Determine the [x, y] coordinate at the center of the cell enclosing the given text.  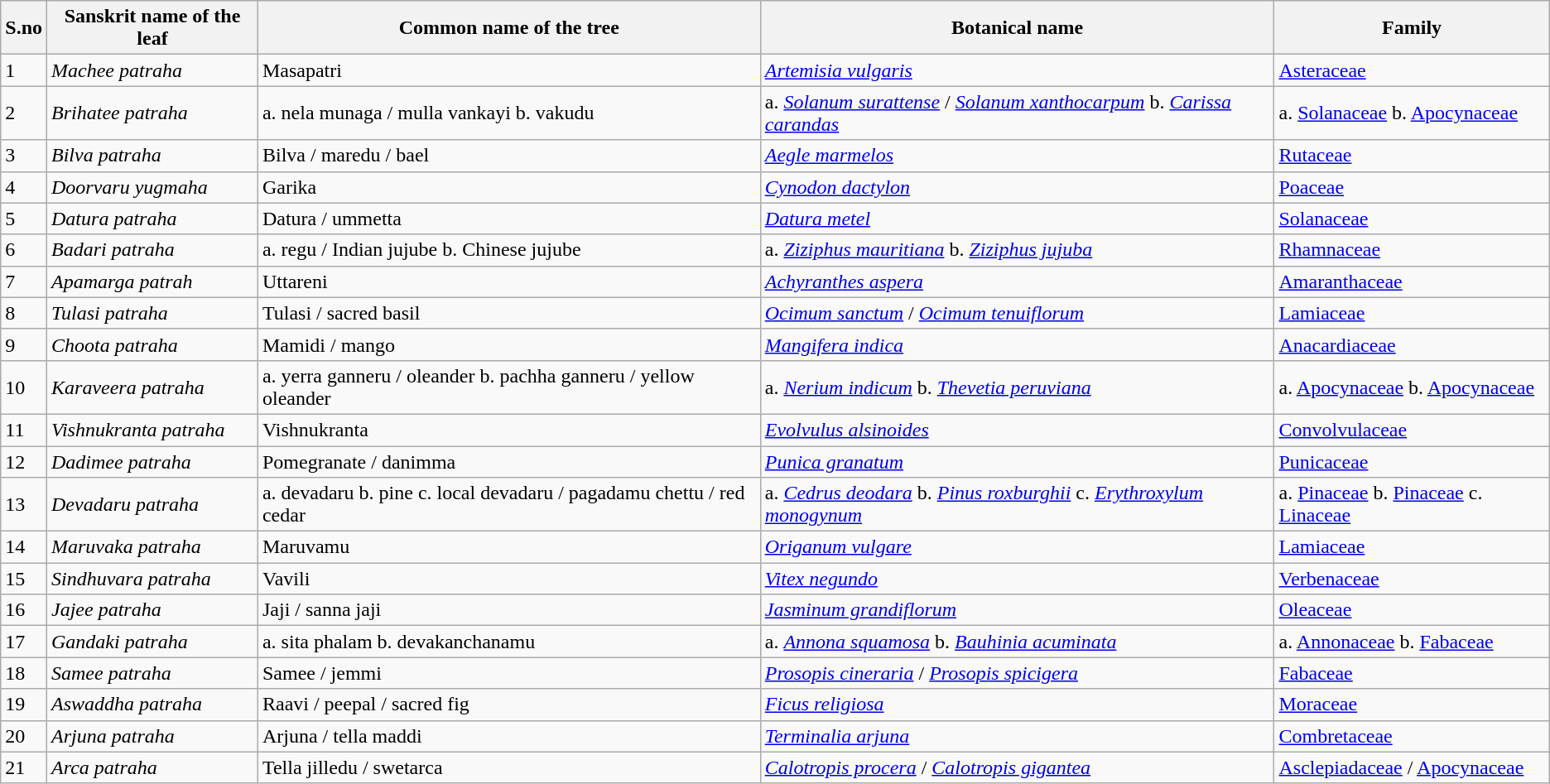
7 [24, 281]
Devadaru patraha [152, 505]
4 [24, 187]
a. regu / Indian jujube b. Chinese jujube [508, 250]
Achyranthes aspera [1017, 281]
14 [24, 547]
a. Annona squamosa b. Bauhinia acuminata [1017, 642]
Asteraceae [1412, 70]
Garika [508, 187]
17 [24, 642]
6 [24, 250]
Origanum vulgare [1017, 547]
a. Annonaceae b. Fabaceae [1412, 642]
Rutaceae [1412, 156]
Datura / ummetta [508, 219]
Verbenaceae [1412, 579]
Prosopis cineraria / Prosopis spicigera [1017, 673]
Evolvulus alsinoides [1017, 430]
Samee patraha [152, 673]
a. yerra ganneru / oleander b. pachha ganneru / yellow oleander [508, 387]
Dadimee patraha [152, 461]
19 [24, 705]
Bilva patraha [152, 156]
Maruvamu [508, 547]
Jaji / sanna jaji [508, 610]
16 [24, 610]
Combretaceae [1412, 736]
Sindhuvara patraha [152, 579]
Oleaceae [1412, 610]
Brihatee patraha [152, 113]
Aegle marmelos [1017, 156]
a. Cedrus deodara b. Pinus roxburghii c. Erythroxylum monogynum [1017, 505]
Mamidi / mango [508, 344]
a. Solanum surattense / Solanum xanthocarpum b. Carissa carandas [1017, 113]
a. Nerium indicum b. Thevetia peruviana [1017, 387]
a. Ziziphus mauritiana b. Ziziphus jujuba [1017, 250]
Tulasi / sacred basil [508, 313]
Artemisia vulgaris [1017, 70]
Datura metel [1017, 219]
Cynodon dactylon [1017, 187]
a. sita phalam b. devakanchanamu [508, 642]
Vavili [508, 579]
a. devadaru b. pine c. local devadaru / pagadamu chettu / red cedar [508, 505]
Sanskrit name of the leaf [152, 28]
Karaveera patraha [152, 387]
Solanaceae [1412, 219]
Maruvaka patraha [152, 547]
Raavi / peepal / sacred fig [508, 705]
Pomegranate / danimma [508, 461]
Asclepiadaceae / Apocynaceae [1412, 767]
Choota patraha [152, 344]
Machee patraha [152, 70]
Tella jilledu / swetarca [508, 767]
11 [24, 430]
Punicaceae [1412, 461]
a. Apocynaceae b. Apocynaceae [1412, 387]
Vishnukranta [508, 430]
20 [24, 736]
Fabaceae [1412, 673]
Botanical name [1017, 28]
Terminalia arjuna [1017, 736]
5 [24, 219]
Arca patraha [152, 767]
Punica granatum [1017, 461]
Amaranthaceae [1412, 281]
Ficus religiosa [1017, 705]
Arjuna / tella maddi [508, 736]
Convolvulaceae [1412, 430]
Uttareni [508, 281]
Masapatri [508, 70]
Jasminum grandiflorum [1017, 610]
Poaceae [1412, 187]
a. nela munaga / mulla vankayi b. vakudu [508, 113]
13 [24, 505]
Moraceae [1412, 705]
Badari patraha [152, 250]
Apamarga patrah [152, 281]
18 [24, 673]
Datura patraha [152, 219]
Doorvaru yugmaha [152, 187]
Calotropis procera / Calotropis gigantea [1017, 767]
Tulasi patraha [152, 313]
Anacardiaceae [1412, 344]
Arjuna patraha [152, 736]
Vishnukranta patraha [152, 430]
Aswaddha patraha [152, 705]
a. Pinaceae b. Pinaceae c. Linaceae [1412, 505]
Gandaki patraha [152, 642]
Rhamnaceae [1412, 250]
Common name of the tree [508, 28]
1 [24, 70]
2 [24, 113]
3 [24, 156]
Ocimum sanctum / Ocimum tenuiflorum [1017, 313]
Vitex negundo [1017, 579]
S.no [24, 28]
Bilva / maredu / bael [508, 156]
8 [24, 313]
Jajee patraha [152, 610]
a. Solanaceae b. Apocynaceae [1412, 113]
15 [24, 579]
21 [24, 767]
12 [24, 461]
Mangifera indica [1017, 344]
9 [24, 344]
10 [24, 387]
Family [1412, 28]
Samee / jemmi [508, 673]
